Locate the cell with the specified text and output its [x, y] center coordinate. 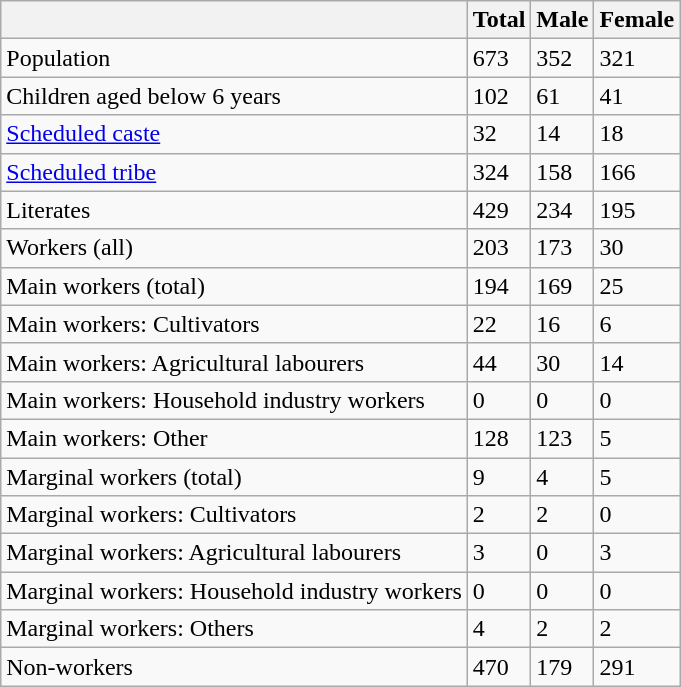
Main workers (total) [234, 286]
128 [499, 438]
123 [562, 438]
Main workers: Other [234, 438]
158 [562, 172]
673 [499, 58]
22 [499, 324]
6 [637, 324]
194 [499, 286]
173 [562, 248]
Total [499, 20]
Population [234, 58]
Main workers: Agricultural labourers [234, 362]
324 [499, 172]
Female [637, 20]
203 [499, 248]
9 [499, 477]
429 [499, 210]
25 [637, 286]
Non-workers [234, 667]
Workers (all) [234, 248]
352 [562, 58]
Main workers: Household industry workers [234, 400]
166 [637, 172]
102 [499, 96]
32 [499, 134]
Marginal workers: Others [234, 629]
18 [637, 134]
16 [562, 324]
169 [562, 286]
179 [562, 667]
321 [637, 58]
Main workers: Cultivators [234, 324]
41 [637, 96]
Marginal workers: Household industry workers [234, 591]
195 [637, 210]
44 [499, 362]
Marginal workers: Cultivators [234, 515]
Marginal workers (total) [234, 477]
Children aged below 6 years [234, 96]
Literates [234, 210]
234 [562, 210]
Male [562, 20]
291 [637, 667]
61 [562, 96]
Scheduled tribe [234, 172]
Marginal workers: Agricultural labourers [234, 553]
470 [499, 667]
Scheduled caste [234, 134]
